Pinpoint the cell where the given text exists, returning its [X, Y] midpoint coordinate. 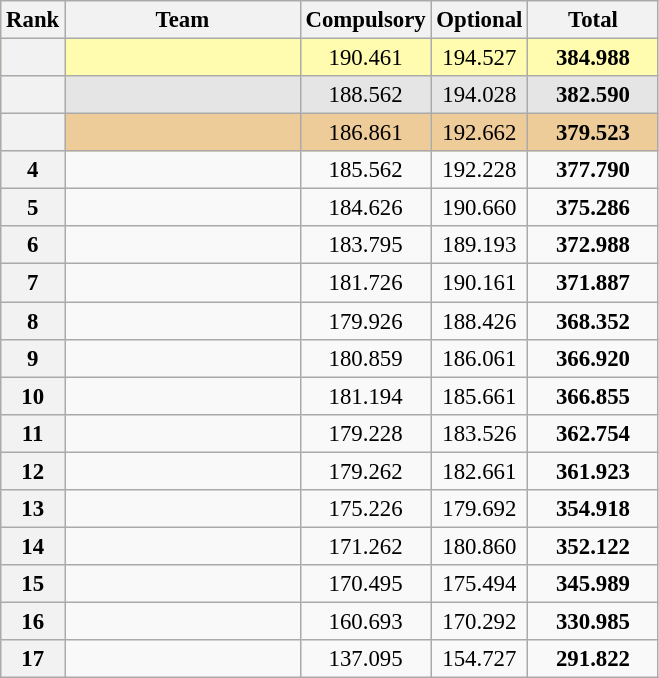
362.754 [594, 433]
291.822 [594, 659]
179.262 [366, 471]
4 [33, 170]
181.726 [366, 283]
179.692 [480, 509]
182.661 [480, 471]
Optional [480, 20]
Compulsory [366, 20]
189.193 [480, 245]
190.461 [366, 58]
366.855 [594, 396]
186.861 [366, 133]
6 [33, 245]
7 [33, 283]
180.860 [480, 546]
192.228 [480, 170]
179.926 [366, 321]
366.920 [594, 358]
330.985 [594, 621]
154.727 [480, 659]
354.918 [594, 509]
377.790 [594, 170]
375.286 [594, 208]
192.662 [480, 133]
368.352 [594, 321]
188.562 [366, 95]
15 [33, 584]
186.061 [480, 358]
352.122 [594, 546]
384.988 [594, 58]
14 [33, 546]
11 [33, 433]
160.693 [366, 621]
372.988 [594, 245]
183.526 [480, 433]
13 [33, 509]
180.859 [366, 358]
361.923 [594, 471]
190.161 [480, 283]
17 [33, 659]
12 [33, 471]
16 [33, 621]
10 [33, 396]
8 [33, 321]
Rank [33, 20]
379.523 [594, 133]
175.494 [480, 584]
181.194 [366, 396]
170.495 [366, 584]
371.887 [594, 283]
Team [183, 20]
194.028 [480, 95]
175.226 [366, 509]
382.590 [594, 95]
190.660 [480, 208]
183.795 [366, 245]
185.562 [366, 170]
345.989 [594, 584]
Total [594, 20]
137.095 [366, 659]
171.262 [366, 546]
5 [33, 208]
184.626 [366, 208]
194.527 [480, 58]
179.228 [366, 433]
185.661 [480, 396]
170.292 [480, 621]
188.426 [480, 321]
9 [33, 358]
